For the text-containing cell, return its midpoint in (X, Y) coordinate format. 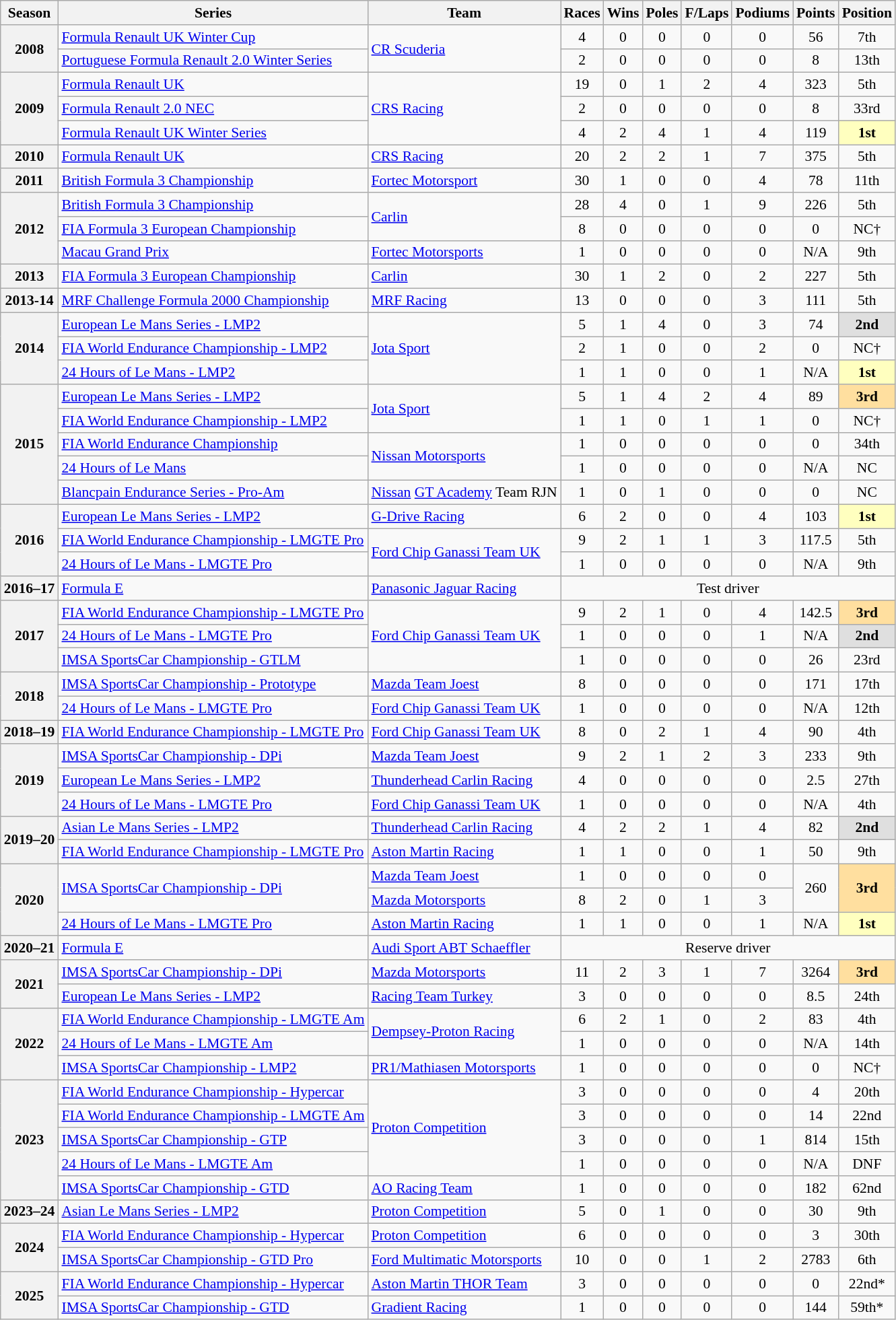
22nd (867, 1116)
6th (867, 1260)
13 (582, 301)
Formula Renault 2.0 NEC (213, 109)
227 (816, 277)
24 Hours of Le Mans - LMP2 (213, 373)
2783 (816, 1260)
22nd* (867, 1284)
182 (816, 1188)
IMSA SportsCar Championship - GTP (213, 1140)
2018 (30, 696)
2023 (30, 1140)
2010 (30, 157)
8.5 (816, 996)
Reserve driver (728, 948)
2008 (30, 48)
111 (816, 301)
Gradient Racing (464, 1308)
90 (816, 732)
Blancpain Endurance Series - Pro-Am (213, 493)
27th (867, 780)
233 (816, 757)
2011 (30, 181)
PR1/Mathiasen Motorsports (464, 1068)
2012 (30, 229)
82 (816, 828)
171 (816, 685)
119 (816, 133)
Nissan GT Academy Team RJN (464, 493)
59th* (867, 1308)
MRF Racing (464, 301)
Portuguese Formula Renault 2.0 Winter Series (213, 61)
2013 (30, 277)
20 (582, 157)
Series (213, 13)
10 (582, 1260)
19 (582, 85)
2017 (30, 637)
15th (867, 1140)
117.5 (816, 541)
Points (816, 13)
2018–19 (30, 732)
375 (816, 157)
11th (867, 181)
11 (582, 972)
14th (867, 1044)
2024 (30, 1248)
MRF Challenge Formula 2000 Championship (213, 301)
24th (867, 996)
14 (816, 1116)
2019–20 (30, 840)
78 (816, 181)
56 (816, 37)
30th (867, 1236)
226 (816, 205)
F/Laps (707, 13)
IMSA SportsCar Championship - GTLM (213, 660)
2014 (30, 349)
50 (816, 852)
Ford Multimatic Motorsports (464, 1260)
CR Scuderia (464, 48)
2023–24 (30, 1212)
2020 (30, 901)
3264 (816, 972)
260 (816, 889)
Dempsey-Proton Racing (464, 1031)
7th (867, 37)
144 (816, 1308)
2013-14 (30, 301)
Nissan Motorsports (464, 456)
Panasonic Jaguar Racing (464, 588)
Test driver (728, 588)
2021 (30, 984)
2019 (30, 781)
IMSA SportsCar Championship - GTD Pro (213, 1260)
2016 (30, 540)
Position (867, 13)
20th (867, 1092)
814 (816, 1140)
2009 (30, 109)
Formula Renault UK Winter Series (213, 133)
28 (582, 205)
24 Hours of Le Mans (213, 468)
62nd (867, 1188)
103 (816, 516)
AO Racing Team (464, 1188)
13th (867, 61)
Season (30, 13)
Podiums (762, 13)
323 (816, 85)
Audi Sport ABT Schaeffler (464, 948)
2025 (30, 1295)
IMSA SportsCar Championship - LMP2 (213, 1068)
12th (867, 708)
FIA World Endurance Championship (213, 444)
2015 (30, 444)
IMSA SportsCar Championship - Prototype (213, 685)
2016–17 (30, 588)
Wins (623, 13)
Team (464, 13)
17th (867, 685)
Fortec Motorsports (464, 252)
Formula Renault UK Winter Cup (213, 37)
Racing Team Turkey (464, 996)
2022 (30, 1043)
Fortec Motorsport (464, 181)
89 (816, 396)
Poles (662, 13)
Races (582, 13)
2.5 (816, 780)
2020–21 (30, 948)
DNF (867, 1164)
26 (816, 660)
Aston Martin THOR Team (464, 1284)
Macau Grand Prix (213, 252)
33rd (867, 109)
74 (816, 324)
34th (867, 444)
83 (816, 1020)
142.5 (816, 613)
G-Drive Racing (464, 516)
23rd (867, 660)
